Provide the (X, Y) coordinate of the cell's center where the given text is located.  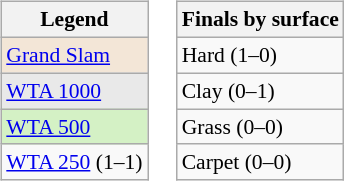
Clay (0–1) (260, 91)
Finals by surface (260, 20)
Grand Slam (74, 55)
Grass (0–0) (260, 127)
Carpet (0–0) (260, 162)
WTA 250 (1–1) (74, 162)
WTA 1000 (74, 91)
Legend (74, 20)
WTA 500 (74, 127)
Hard (1–0) (260, 55)
